Pinpoint the cell where the given text exists, returning its [x, y] midpoint coordinate. 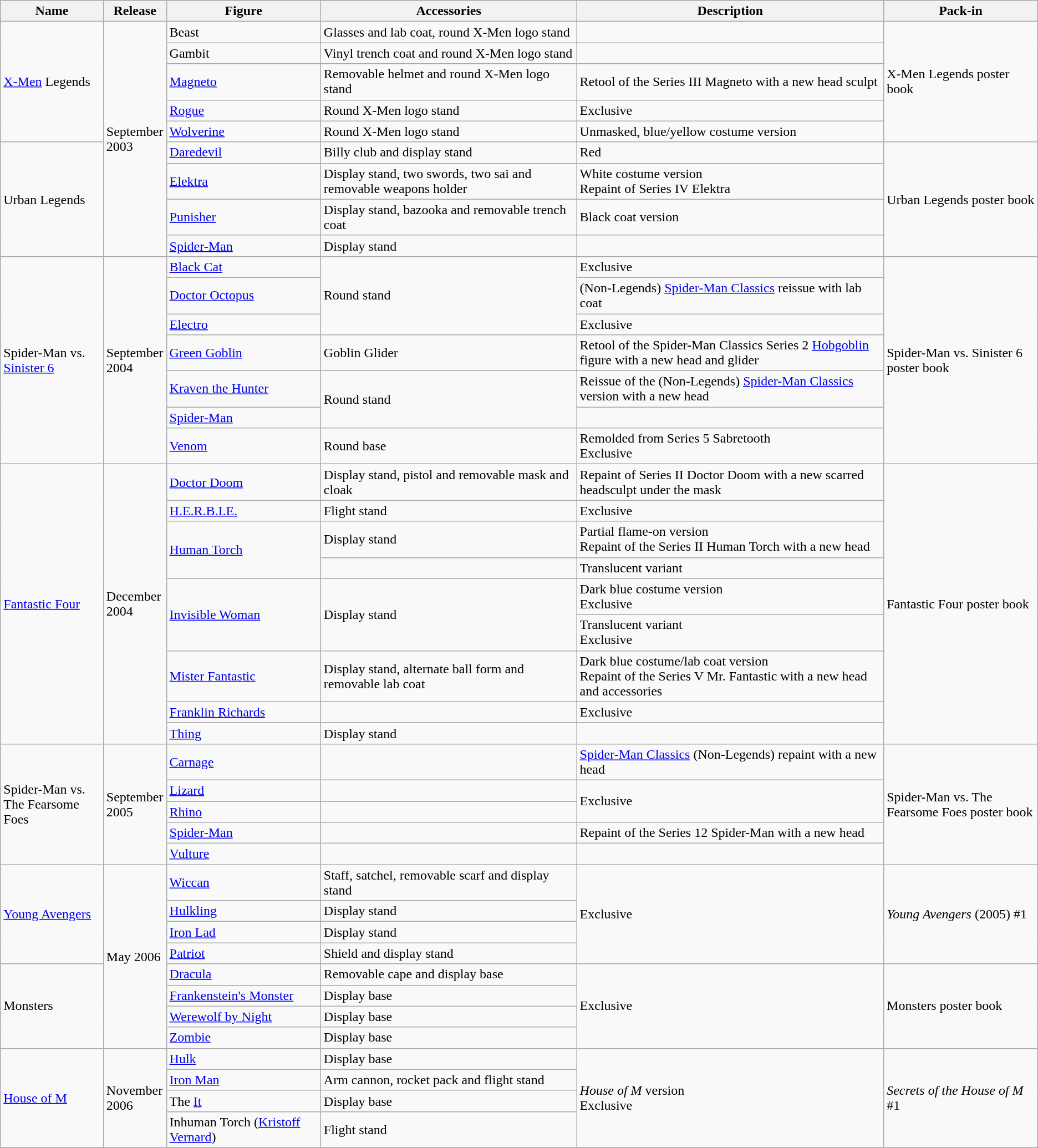
Frankenstein's Monster [243, 995]
Daredevil [243, 153]
Red [730, 153]
Franklin Richards [243, 712]
Urban Legends [52, 199]
Gambit [243, 53]
Description [730, 11]
Black Cat [243, 267]
Green Goblin [243, 353]
Doctor Doom [243, 482]
Translucent variant [730, 568]
Remolded from Series 5 SabretoothExclusive [730, 446]
Spider-Man Classics (Non-Legends) repaint with a new head [730, 762]
Staff, satchel, removable scarf and display stand [449, 883]
White costume versionRepaint of Series IV Elektra [730, 181]
Spider-Man vs. The Fearsome Foes [52, 804]
Spider-Man vs. The Fearsome Foes poster book [961, 804]
Reissue of the (Non-Legends) Spider-Man Classics version with a new head [730, 389]
Dark blue costume versionExclusive [730, 597]
Dark blue costume/lab coat versionRepaint of the Series V Mr. Fantastic with a new head and accessories [730, 676]
Rogue [243, 110]
Doctor Octopus [243, 295]
Translucent variantExclusive [730, 632]
September 2003 [135, 139]
Dracula [243, 974]
Retool of the Series III Magneto with a new head sculpt [730, 82]
Figure [243, 11]
Glasses and lab coat, round X-Men logo stand [449, 32]
Hulk [243, 1059]
Black coat version [730, 217]
Release [135, 11]
Thing [243, 733]
May 2006 [135, 957]
Fantastic Four poster book [961, 605]
Human Torch [243, 550]
Pack-in [961, 11]
Monsters poster book [961, 1006]
X-Men Legends poster book [961, 82]
Billy club and display stand [449, 153]
X-Men Legends [52, 82]
Removable cape and display base [449, 974]
November 2006 [135, 1098]
Goblin Glider [449, 353]
Accessories [449, 11]
Spider-Man vs. Sinister 6 poster book [961, 360]
Monsters [52, 1006]
Removable helmet and round X-Men logo stand [449, 82]
Display stand, pistol and removable mask and cloak [449, 482]
Zombie [243, 1038]
Wolverine [243, 131]
Spider-Man vs. Sinister 6 [52, 360]
Inhuman Torch (Kristoff Vernard) [243, 1129]
Vulture [243, 854]
Urban Legends poster book [961, 199]
Kraven the Hunter [243, 389]
Iron Man [243, 1080]
Hulkling [243, 911]
Young Avengers [52, 914]
H.E.R.B.I.E. [243, 511]
Arm cannon, rocket pack and flight stand [449, 1080]
House of M [52, 1098]
Partial flame-on versionRepaint of the Series II Human Torch with a new head [730, 539]
Elektra [243, 181]
Lizard [243, 790]
House of M versionExclusive [730, 1098]
Werewolf by Night [243, 1017]
Round base [449, 446]
Display stand, alternate ball form and removable lab coat [449, 676]
Carnage [243, 762]
The It [243, 1101]
Shield and display stand [449, 953]
Repaint of Series II Doctor Doom with a new scarred headsculpt under the mask [730, 482]
Wiccan [243, 883]
Patriot [243, 953]
Rhino [243, 811]
September 2004 [135, 360]
Beast [243, 32]
Fantastic Four [52, 605]
Magneto [243, 82]
Punisher [243, 217]
Vinyl trench coat and round X-Men logo stand [449, 53]
Young Avengers (2005) #1 [961, 914]
Invisible Woman [243, 614]
Iron Lad [243, 932]
Mister Fantastic [243, 676]
Display stand, two swords, two sai and removable weapons holder [449, 181]
Electro [243, 324]
Retool of the Spider-Man Classics Series 2 Hobgoblin figure with a new head and glider [730, 353]
Repaint of the Series 12 Spider-Man with a new head [730, 833]
Unmasked, blue/yellow costume version [730, 131]
Secrets of the House of M #1 [961, 1098]
Venom [243, 446]
September 2005 [135, 804]
Name [52, 11]
(Non-Legends) Spider-Man Classics reissue with lab coat [730, 295]
Display stand, bazooka and removable trench coat [449, 217]
December 2004 [135, 605]
